For the text-containing cell, return its midpoint in (X, Y) coordinate format. 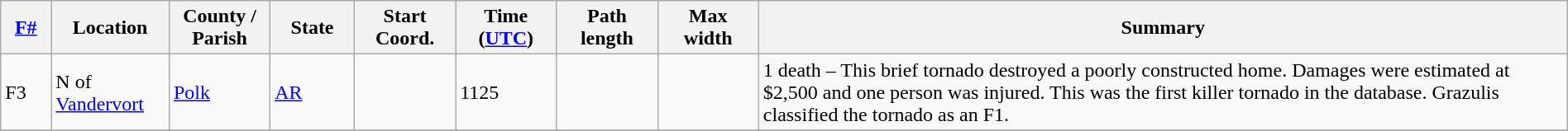
County / Parish (219, 28)
Polk (219, 92)
1125 (506, 92)
Max width (708, 28)
AR (313, 92)
N of Vandervort (111, 92)
Time (UTC) (506, 28)
F3 (26, 92)
Path length (607, 28)
Location (111, 28)
F# (26, 28)
Start Coord. (404, 28)
State (313, 28)
Summary (1163, 28)
